Provide the [X, Y] coordinate of the cell's center where the given text is located.  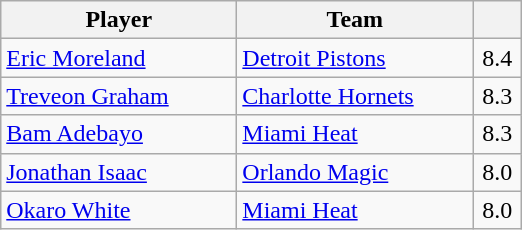
Orlando Magic [355, 172]
Charlotte Hornets [355, 96]
Team [355, 20]
Bam Adebayo [119, 134]
8.4 [498, 58]
Eric Moreland [119, 58]
Detroit Pistons [355, 58]
Treveon Graham [119, 96]
Okaro White [119, 210]
Jonathan Isaac [119, 172]
Player [119, 20]
